Determine the (x, y) coordinate at the center of the cell enclosing the given text.  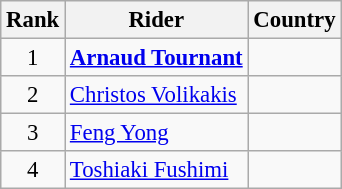
2 (33, 95)
Christos Volikakis (156, 95)
Arnaud Tournant (156, 58)
1 (33, 58)
Feng Yong (156, 133)
3 (33, 133)
Rider (156, 20)
4 (33, 170)
Toshiaki Fushimi (156, 170)
Country (294, 20)
Rank (33, 20)
